Output the (X, Y) coordinate of the center of the cell containing the given text.  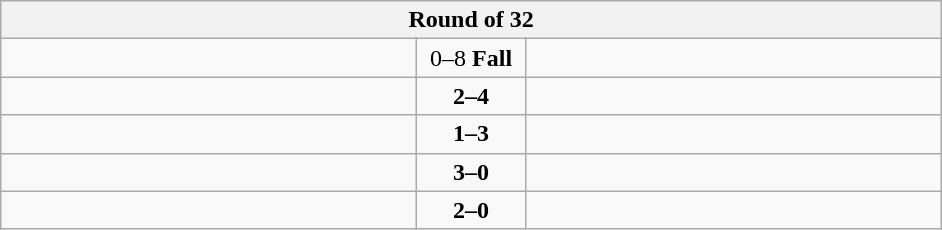
3–0 (472, 172)
0–8 Fall (472, 58)
2–4 (472, 96)
1–3 (472, 134)
2–0 (472, 210)
Round of 32 (472, 20)
